Output the [X, Y] coordinate of the center of the cell containing the given text.  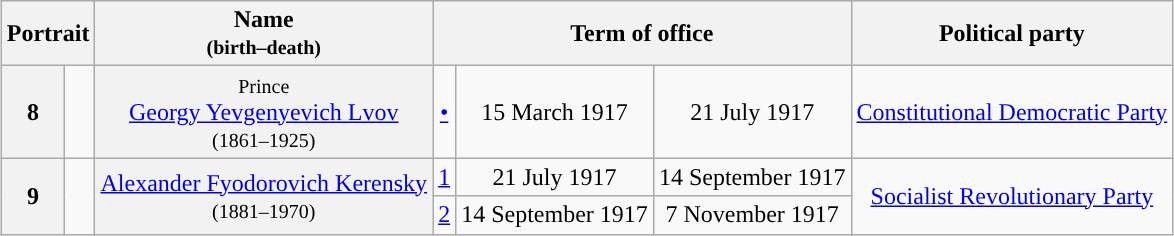
Socialist Revolutionary Party [1012, 196]
• [444, 112]
Portrait [48, 34]
Political party [1012, 34]
Alexander Fyodorovich Kerensky(1881–1970) [264, 196]
7 November 1917 [752, 215]
2 [444, 215]
8 [32, 112]
Constitutional Democratic Party [1012, 112]
9 [32, 196]
PrinceGeorgy Yevgenyevich Lvov(1861–1925) [264, 112]
Name(birth–death) [264, 34]
15 March 1917 [555, 112]
1 [444, 177]
Term of office [642, 34]
